Return the [x, y] coordinate for the center point of the cell that contains the specified text.  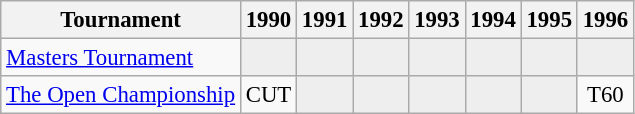
1996 [605, 20]
Masters Tournament [121, 58]
1995 [549, 20]
CUT [268, 95]
Tournament [121, 20]
T60 [605, 95]
The Open Championship [121, 95]
1992 [381, 20]
1994 [493, 20]
1991 [325, 20]
1990 [268, 20]
1993 [437, 20]
